Provide the [x, y] coordinate of the cell's center where the given text is located.  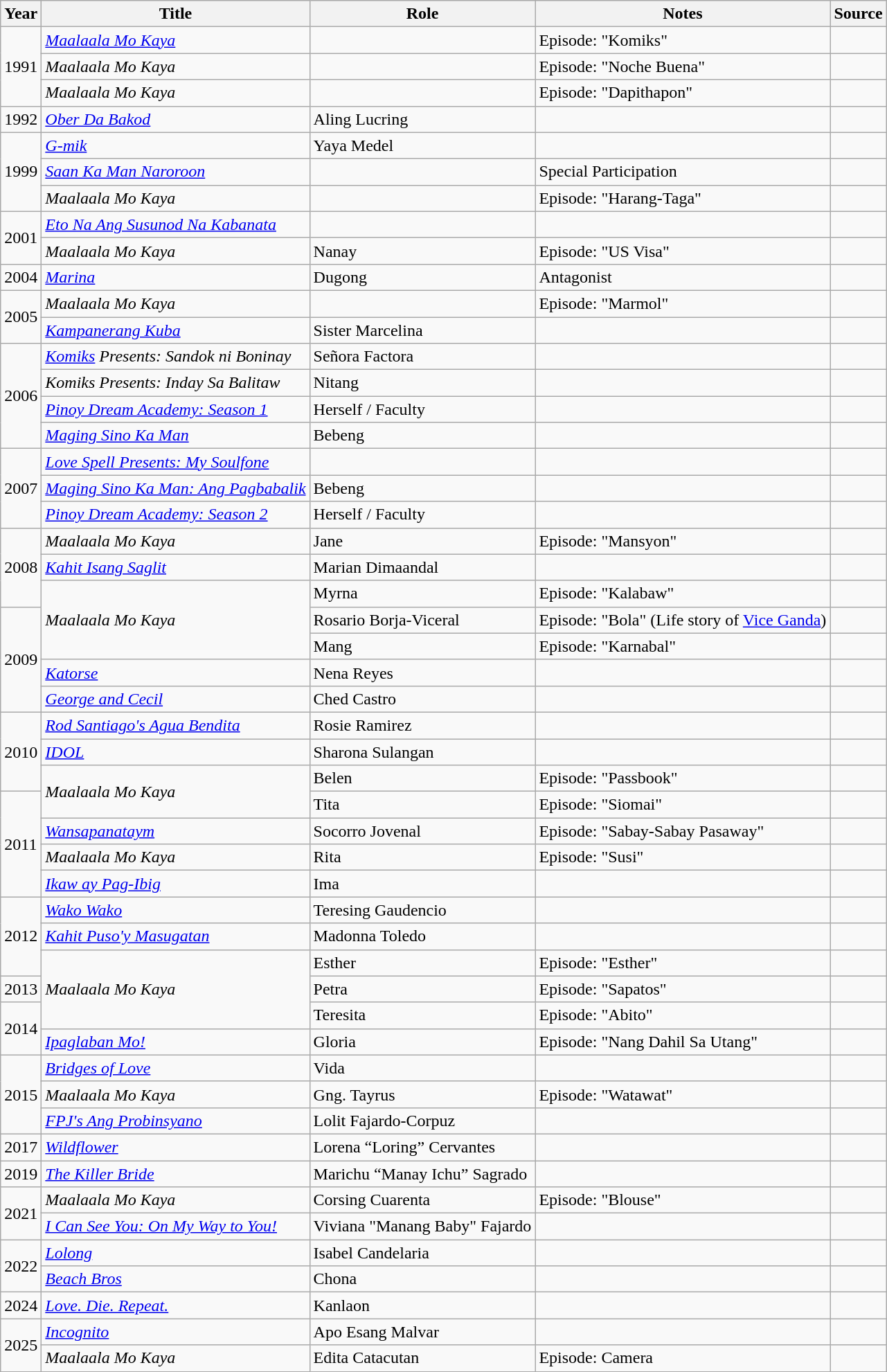
Viviana "Manang Baby" Fajardo [422, 1227]
2012 [21, 936]
Episode: "US Visa" [683, 251]
FPJ's Ang Probinsyano [176, 1121]
Yaya Medel [422, 145]
Señora Factora [422, 357]
Pinoy Dream Academy: Season 1 [176, 409]
George and Cecil [176, 699]
2014 [21, 1028]
Gloria [422, 1042]
Ima [422, 884]
Nanay [422, 251]
1991 [21, 66]
2021 [21, 1213]
2009 [21, 659]
1999 [21, 172]
Special Participation [683, 172]
Wako Wako [176, 910]
2006 [21, 396]
Gng. Tayrus [422, 1094]
Myrna [422, 594]
2001 [21, 238]
Jane [422, 541]
Aling Lucring [422, 119]
Episode: Camera [683, 1358]
Teresing Gaudencio [422, 910]
Lolong [176, 1253]
Episode: "Sapatos" [683, 989]
Love Spell Presents: My Soulfone [176, 462]
Wildflower [176, 1147]
Episode: "Susi" [683, 857]
Ober Da Bakod [176, 119]
Tita [422, 805]
G-mik [176, 145]
Saan Ka Man Naroroon [176, 172]
Source [859, 14]
Marian Dimaandal [422, 567]
Marichu “Manay Ichu” Sagrado [422, 1174]
Kampanerang Kuba [176, 330]
Episode: "Nang Dahil Sa Utang" [683, 1042]
Episode: "Blouse" [683, 1200]
Episode: "Abito" [683, 1015]
Vida [422, 1068]
Lorena “Loring” Cervantes [422, 1147]
Rita [422, 857]
Edita Catacutan [422, 1358]
Petra [422, 989]
Episode: "Kalabaw" [683, 594]
Teresita [422, 1015]
2004 [21, 277]
2025 [21, 1345]
Episode: "Sabay-Sabay Pasaway" [683, 831]
Dugong [422, 277]
Episode: "Siomai" [683, 805]
2011 [21, 844]
Episode: "Watawat" [683, 1094]
Maging Sino Ka Man: Ang Pagbabalik [176, 488]
Kanlaon [422, 1306]
2015 [21, 1094]
2019 [21, 1174]
Antagonist [683, 277]
Notes [683, 14]
Katorse [176, 672]
Love. Die. Repeat. [176, 1306]
Ikaw ay Pag-Ibig [176, 884]
2007 [21, 488]
Sister Marcelina [422, 330]
Nitang [422, 383]
Episode: "Noche Buena" [683, 66]
Episode: "Komiks" [683, 40]
Eto Na Ang Susunod Na Kabanata [176, 224]
I Can See You: On My Way to You! [176, 1227]
Esther [422, 963]
Komiks Presents: Sandok ni Boninay [176, 357]
Sharona Sulangan [422, 751]
Madonna Toledo [422, 936]
Episode: "Mansyon" [683, 541]
2017 [21, 1147]
Kahit Isang Saglit [176, 567]
Episode: "Passbook" [683, 778]
Bridges of Love [176, 1068]
Komiks Presents: Inday Sa Balitaw [176, 383]
Episode: "Karnabal" [683, 646]
Marina [176, 277]
Episode: "Harang-Taga" [683, 198]
Ched Castro [422, 699]
Rosario Borja-Viceral [422, 620]
2008 [21, 567]
Socorro Jovenal [422, 831]
Mang [422, 646]
Apo Esang Malvar [422, 1332]
Role [422, 14]
Pinoy Dream Academy: Season 2 [176, 515]
2024 [21, 1306]
Episode: "Esther" [683, 963]
Chona [422, 1279]
Beach Bros [176, 1279]
Nena Reyes [422, 672]
Episode: "Dapithapon" [683, 93]
The Killer Bride [176, 1174]
2010 [21, 751]
Episode: "Marmol" [683, 303]
2022 [21, 1266]
Rosie Ramirez [422, 725]
Lolit Fajardo-Corpuz [422, 1121]
Incognito [176, 1332]
Corsing Cuarenta [422, 1200]
Kahit Puso'y Masugatan [176, 936]
Year [21, 14]
Episode: "Bola" (Life story of Vice Ganda) [683, 620]
2005 [21, 317]
Wansapanataym [176, 831]
Ipaglaban Mo! [176, 1042]
Maging Sino Ka Man [176, 436]
Title [176, 14]
Isabel Candelaria [422, 1253]
2013 [21, 989]
IDOL [176, 751]
Rod Santiago's Agua Bendita [176, 725]
Belen [422, 778]
1992 [21, 119]
